Detect which cell encompasses the target text, then output its (x, y) center coordinate. 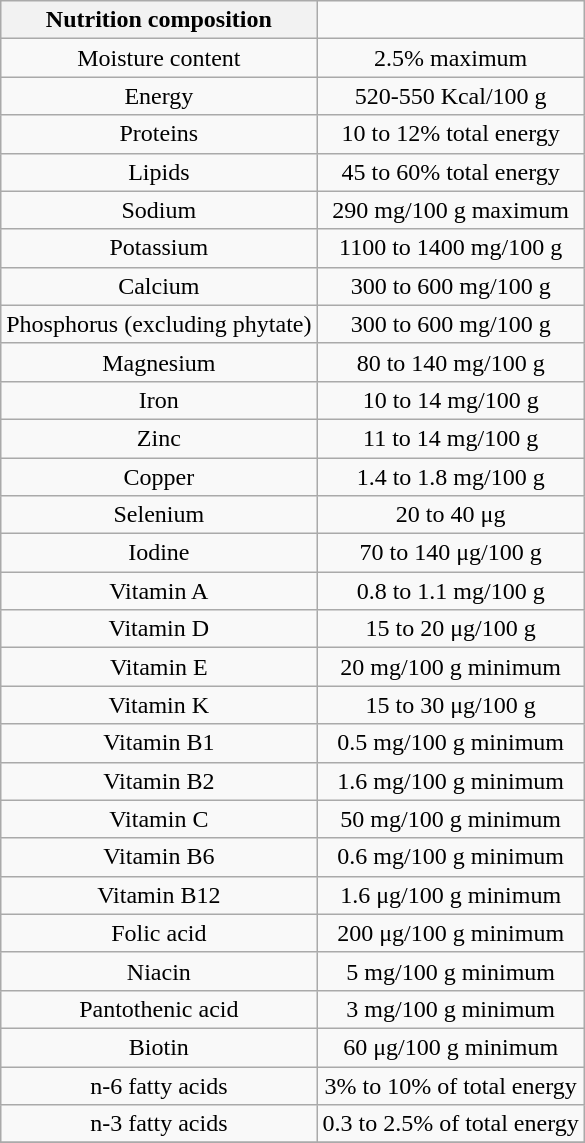
Phosphorus (excluding phytate) (159, 324)
Lipids (159, 172)
50 mg/100 g minimum (450, 819)
520-550 Kcal/100 g (450, 96)
Zinc (159, 438)
80 to 140 mg/100 g (450, 362)
0.6 mg/100 g minimum (450, 857)
Vitamin B12 (159, 895)
Vitamin E (159, 667)
Vitamin B2 (159, 781)
1.6 μg/100 g minimum (450, 895)
11 to 14 mg/100 g (450, 438)
Sodium (159, 210)
1.6 mg/100 g minimum (450, 781)
Nutrition composition (159, 20)
3 mg/100 g minimum (450, 1009)
Vitamin B1 (159, 743)
Calcium (159, 286)
0.5 mg/100 g minimum (450, 743)
Vitamin A (159, 591)
290 mg/100 g maximum (450, 210)
Folic acid (159, 933)
200 μg/100 g minimum (450, 933)
5 mg/100 g minimum (450, 971)
Proteins (159, 134)
1.4 to 1.8 mg/100 g (450, 477)
15 to 20 μg/100 g (450, 629)
15 to 30 μg/100 g (450, 705)
2.5% maximum (450, 58)
Vitamin D (159, 629)
45 to 60% total energy (450, 172)
Pantothenic acid (159, 1009)
0.8 to 1.1 mg/100 g (450, 591)
Selenium (159, 515)
1100 to 1400 mg/100 g (450, 248)
Vitamin K (159, 705)
3% to 10% of total energy (450, 1085)
60 μg/100 g minimum (450, 1047)
Iron (159, 400)
Copper (159, 477)
20 to 40 μg (450, 515)
Niacin (159, 971)
10 to 14 mg/100 g (450, 400)
n-3 fatty acids (159, 1124)
Iodine (159, 553)
10 to 12% total energy (450, 134)
Magnesium (159, 362)
0.3 to 2.5% of total energy (450, 1124)
Biotin (159, 1047)
Vitamin B6 (159, 857)
70 to 140 μg/100 g (450, 553)
n-6 fatty acids (159, 1085)
20 mg/100 g minimum (450, 667)
Potassium (159, 248)
Moisture content (159, 58)
Vitamin C (159, 819)
Energy (159, 96)
